Pinpoint the cell where the given text exists, returning its [x, y] midpoint coordinate. 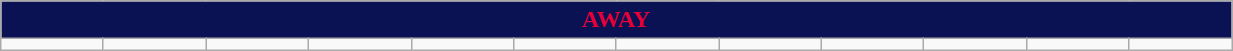
AWAY [616, 20]
